Locate the cell with the specified text and output its [X, Y] center coordinate. 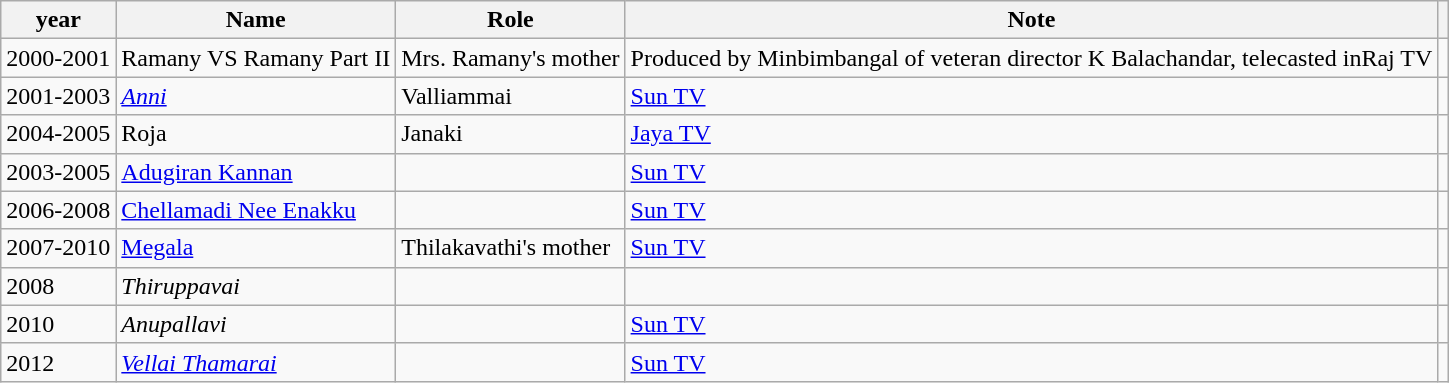
Adugiran Kannan [256, 172]
2012 [58, 362]
Roja [256, 134]
Valliammai [510, 96]
Anupallavi [256, 324]
Ramany VS Ramany Part II [256, 58]
2007-2010 [58, 248]
Note [1032, 20]
2004-2005 [58, 134]
Megala [256, 248]
year [58, 20]
Thiruppavai [256, 286]
Produced by Minbimbangal of veteran director K Balachandar, telecasted inRaj TV [1032, 58]
2001-2003 [58, 96]
Vellai Thamarai [256, 362]
Mrs. Ramany's mother [510, 58]
2003-2005 [58, 172]
Role [510, 20]
Jaya TV [1032, 134]
Chellamadi Nee Enakku [256, 210]
2008 [58, 286]
2010 [58, 324]
Name [256, 20]
Anni [256, 96]
2000-2001 [58, 58]
Thilakavathi's mother [510, 248]
2006-2008 [58, 210]
Janaki [510, 134]
